Pinpoint the cell where the given text exists, returning its (x, y) midpoint coordinate. 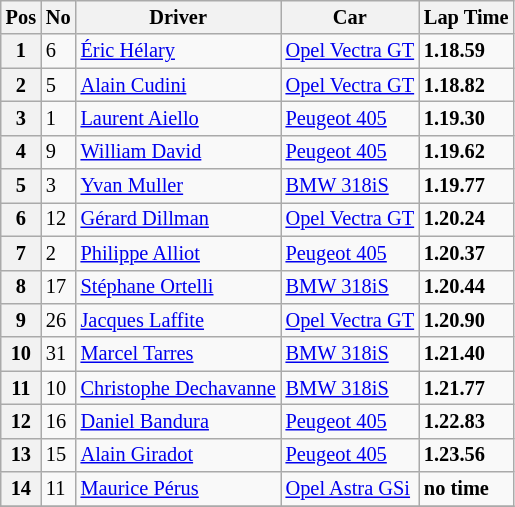
15 (58, 455)
7 (21, 253)
Alain Giradot (178, 455)
Gérard Dillman (178, 219)
Car (350, 17)
16 (58, 421)
Marcel Tarres (178, 354)
No (58, 17)
Laurent Aiello (178, 118)
1.20.44 (466, 287)
Stéphane Ortelli (178, 287)
1.21.77 (466, 388)
14 (21, 489)
1.18.59 (466, 51)
Christophe Dechavanne (178, 388)
1.19.77 (466, 186)
Alain Cudini (178, 85)
26 (58, 320)
Maurice Pérus (178, 489)
1.19.62 (466, 152)
1.20.24 (466, 219)
31 (58, 354)
no time (466, 489)
1.20.37 (466, 253)
1.18.82 (466, 85)
Jacques Laffite (178, 320)
Pos (21, 17)
Driver (178, 17)
17 (58, 287)
Opel Astra GSi (350, 489)
1.23.56 (466, 455)
1.20.90 (466, 320)
8 (21, 287)
1.21.40 (466, 354)
Philippe Alliot (178, 253)
Yvan Muller (178, 186)
1.22.83 (466, 421)
4 (21, 152)
Lap Time (466, 17)
13 (21, 455)
Éric Hélary (178, 51)
William David (178, 152)
Daniel Bandura (178, 421)
1.19.30 (466, 118)
